Extract the [X, Y] coordinate from the center of the cell holding the provided text.  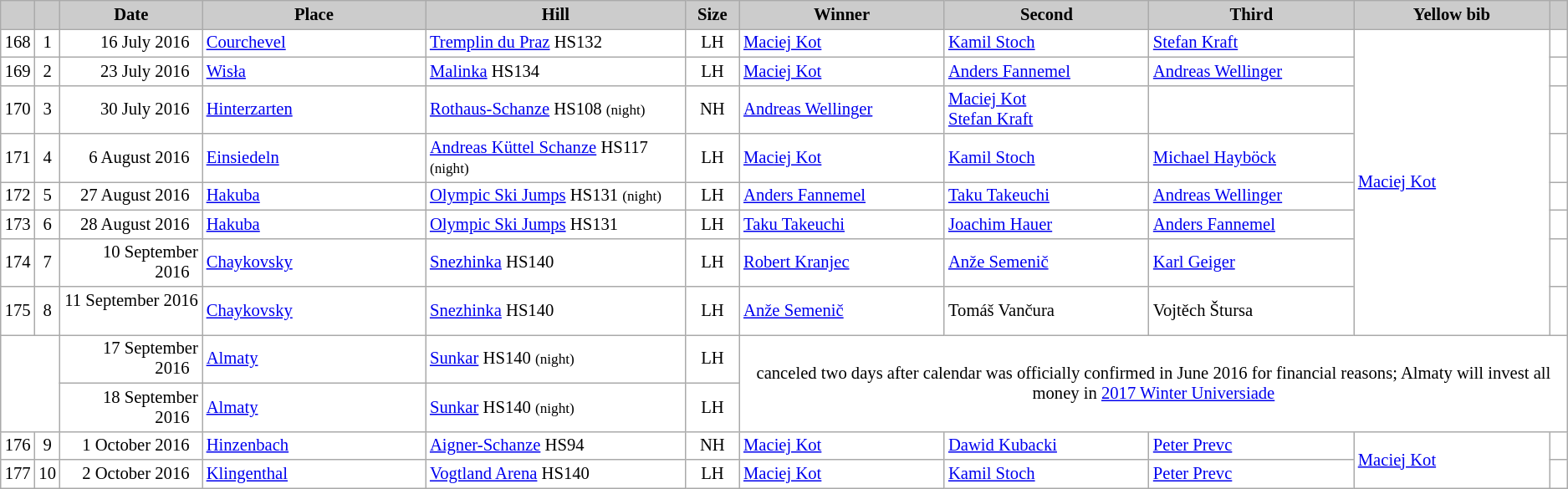
Courchevel [314, 43]
Winner [841, 14]
2 October 2016 [131, 474]
170 [18, 110]
27 August 2016 [131, 196]
Tremplin du Praz HS132 [555, 43]
168 [18, 43]
1 [47, 43]
172 [18, 196]
17 September 2016 [131, 359]
Hinterzarten [314, 110]
Dawid Kubacki [1047, 446]
Rothaus-Schanze HS108 (night) [555, 110]
176 [18, 446]
175 [18, 310]
Third [1251, 14]
Joachim Hauer [1047, 224]
174 [18, 262]
Malinka HS134 [555, 71]
3 [47, 110]
Date [131, 14]
6 [47, 224]
4 [47, 158]
171 [18, 158]
Robert Kranjec [841, 262]
Yellow bib [1452, 14]
23 July 2016 [131, 71]
169 [18, 71]
Tomáš Vančura [1047, 310]
2 [47, 71]
18 September 2016 [131, 407]
Karl Geiger [1251, 262]
Klingenthal [314, 474]
Hinzenbach [314, 446]
Place [314, 14]
7 [47, 262]
30 July 2016 [131, 110]
6 August 2016 [131, 158]
Michael Hayböck [1251, 158]
Aigner-Schanze HS94 [555, 446]
Stefan Kraft [1251, 43]
10 [47, 474]
Olympic Ski Jumps HS131 [555, 224]
Size [712, 14]
Vogtland Arena HS140 [555, 474]
Hill [555, 14]
Second [1047, 14]
Andreas Küttel Schanze HS117 (night) [555, 158]
Olympic Ski Jumps HS131 (night) [555, 196]
Einsiedeln [314, 158]
177 [18, 474]
8 [47, 310]
Vojtěch Štursa [1251, 310]
5 [47, 196]
11 September 2016 [131, 310]
canceled two days after calendar was officially confirmed in June 2016 for financial reasons; Almaty will invest all money in 2017 Winter Universiade [1154, 383]
Maciej Kot Stefan Kraft [1047, 110]
16 July 2016 [131, 43]
10 September 2016 [131, 262]
173 [18, 224]
28 August 2016 [131, 224]
1 October 2016 [131, 446]
9 [47, 446]
Wisła [314, 71]
